Capture the cell that displays the provided text and extract its [x, y] central coordinate. 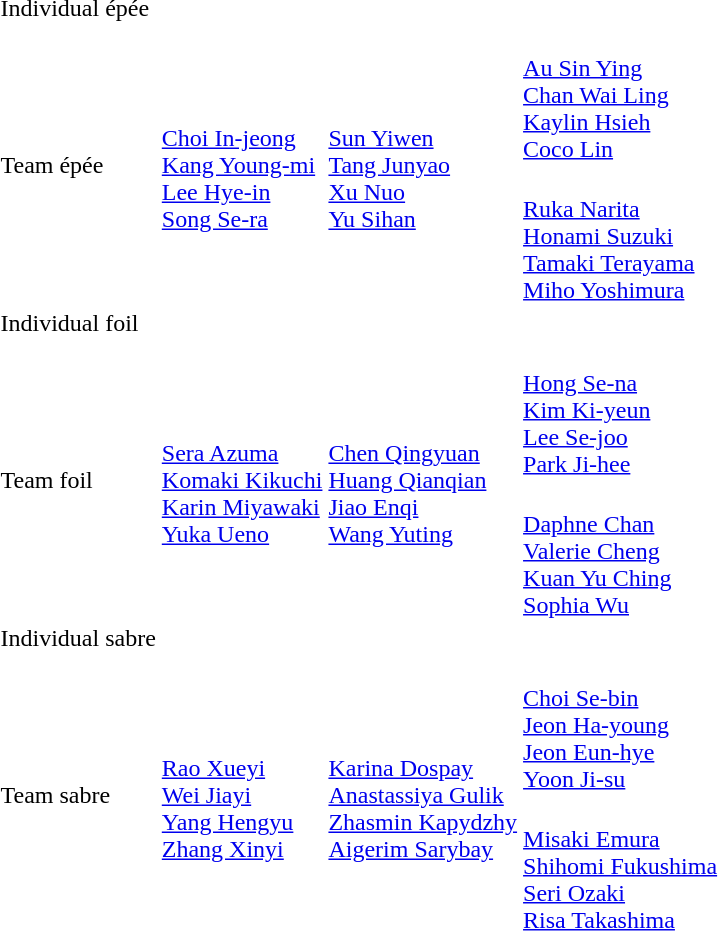
Choi In-jeongKang Young-miLee Hye-inSong Se-ra [242, 166]
Sun YiwenTang JunyaoXu NuoYu Sihan [423, 166]
Sera AzumaKomaki KikuchiKarin MiyawakiYuka Ueno [242, 480]
Chen QingyuanHuang QianqianJiao EnqiWang Yuting [423, 480]
